Output the [x, y] coordinate of the center of the cell containing the given text.  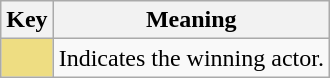
Indicates the winning actor. [191, 58]
Key [27, 20]
Meaning [191, 20]
